Scan for the cell matching the given text and deliver its (X, Y) coordinate at center. 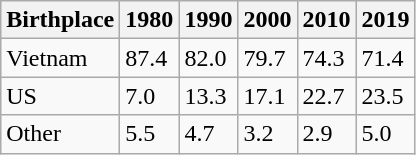
5.0 (386, 134)
22.7 (326, 96)
7.0 (150, 96)
Birthplace (60, 20)
Other (60, 134)
2000 (268, 20)
1990 (208, 20)
1980 (150, 20)
5.5 (150, 134)
82.0 (208, 58)
2010 (326, 20)
17.1 (268, 96)
71.4 (386, 58)
79.7 (268, 58)
US (60, 96)
2019 (386, 20)
87.4 (150, 58)
3.2 (268, 134)
13.3 (208, 96)
4.7 (208, 134)
23.5 (386, 96)
2.9 (326, 134)
Vietnam (60, 58)
74.3 (326, 58)
